Locate the cell with the specified text and output its (X, Y) center coordinate. 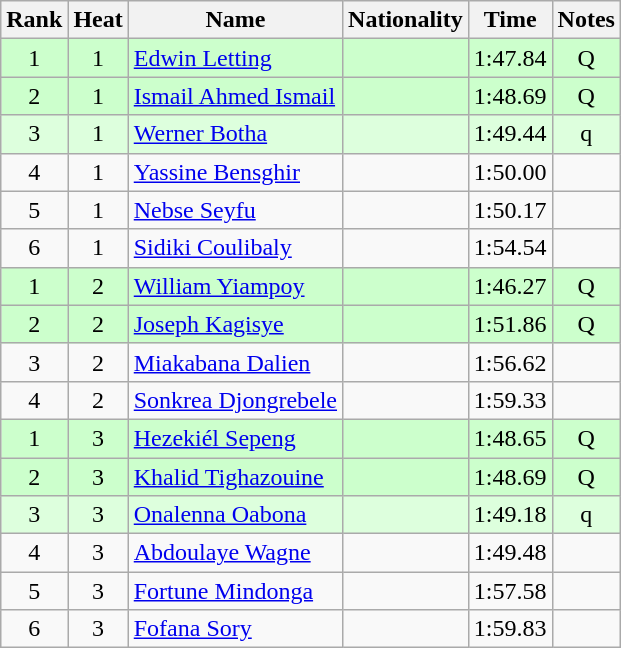
1:59.33 (510, 400)
1:46.27 (510, 286)
Yassine Bensghir (235, 172)
1:59.83 (510, 629)
Miakabana Dalien (235, 362)
Sidiki Coulibaly (235, 248)
Joseph Kagisye (235, 324)
1:57.58 (510, 591)
Nebse Seyfu (235, 210)
1:49.48 (510, 553)
Name (235, 20)
Rank (34, 20)
Abdoulaye Wagne (235, 553)
Nationality (406, 20)
1:49.18 (510, 515)
Sonkrea Djongrebele (235, 400)
1:49.44 (510, 134)
1:54.54 (510, 248)
1:51.86 (510, 324)
Hezekiél Sepeng (235, 438)
Khalid Tighazouine (235, 477)
Ismail Ahmed Ismail (235, 96)
1:50.00 (510, 172)
1:50.17 (510, 210)
1:56.62 (510, 362)
1:48.65 (510, 438)
Time (510, 20)
Notes (586, 20)
1:47.84 (510, 58)
Werner Botha (235, 134)
Onalenna Oabona (235, 515)
Heat (98, 20)
Fofana Sory (235, 629)
William Yiampoy (235, 286)
Fortune Mindonga (235, 591)
Edwin Letting (235, 58)
